Detect which cell encompasses the target text, then output its (X, Y) center coordinate. 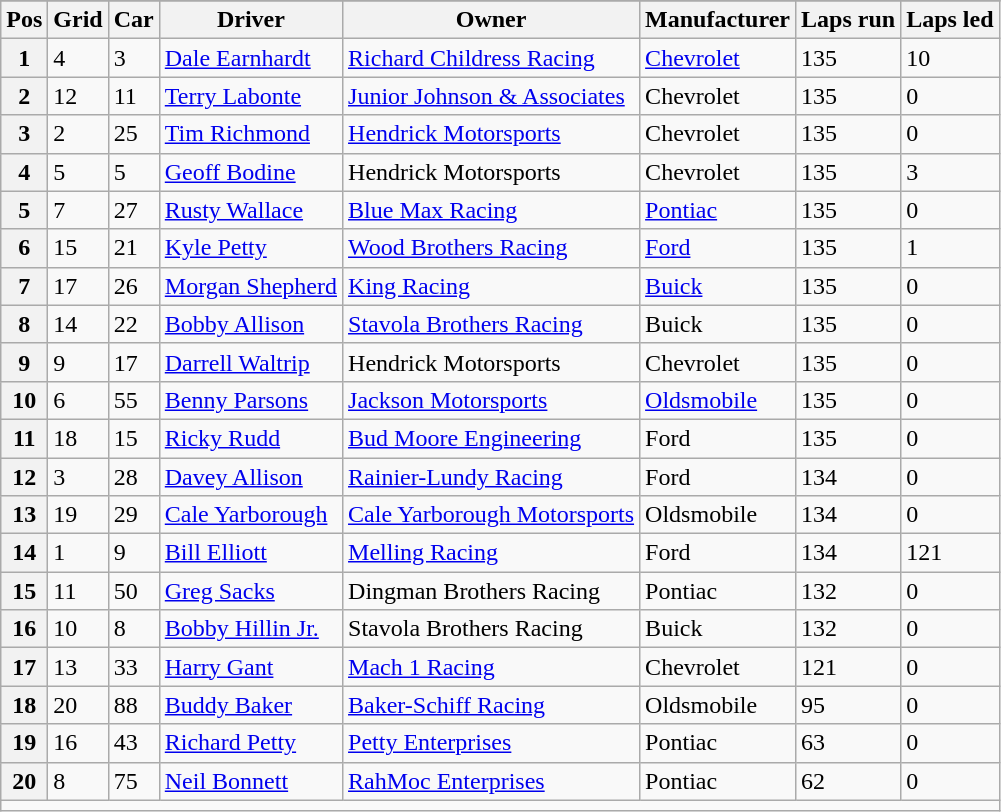
Neil Bonnett (250, 781)
25 (134, 134)
Bud Moore Engineering (492, 438)
21 (134, 248)
Wood Brothers Racing (492, 248)
Harry Gant (250, 667)
Junior Johnson & Associates (492, 96)
88 (134, 705)
Dingman Brothers Racing (492, 591)
Manufacturer (718, 20)
Terry Labonte (250, 96)
Cale Yarborough (250, 515)
Ricky Rudd (250, 438)
Mach 1 Racing (492, 667)
Jackson Motorsports (492, 400)
50 (134, 591)
Melling Racing (492, 553)
Davey Allison (250, 477)
Driver (250, 20)
55 (134, 400)
RahMoc Enterprises (492, 781)
75 (134, 781)
63 (848, 743)
Tim Richmond (250, 134)
Darrell Waltrip (250, 362)
29 (134, 515)
33 (134, 667)
62 (848, 781)
22 (134, 324)
Baker-Schiff Racing (492, 705)
Petty Enterprises (492, 743)
27 (134, 210)
Car (134, 20)
Richard Childress Racing (492, 58)
King Racing (492, 286)
26 (134, 286)
Pos (24, 20)
28 (134, 477)
Kyle Petty (250, 248)
Morgan Shepherd (250, 286)
Benny Parsons (250, 400)
43 (134, 743)
Cale Yarborough Motorsports (492, 515)
Bill Elliott (250, 553)
Blue Max Racing (492, 210)
Owner (492, 20)
Buddy Baker (250, 705)
Geoff Bodine (250, 172)
Rusty Wallace (250, 210)
Greg Sacks (250, 591)
Dale Earnhardt (250, 58)
Grid (78, 20)
Bobby Allison (250, 324)
Rainier-Lundy Racing (492, 477)
Bobby Hillin Jr. (250, 629)
Richard Petty (250, 743)
95 (848, 705)
Laps led (950, 20)
Laps run (848, 20)
